Find where the given text appears and provide that cell's center as [x, y] coordinate. 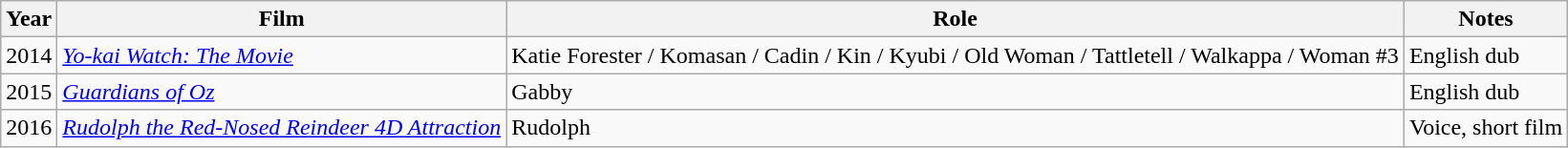
2015 [29, 92]
Yo-kai Watch: The Movie [282, 55]
Gabby [956, 92]
Rudolph [956, 128]
Notes [1485, 19]
Katie Forester / Komasan / Cadin / Kin / Kyubi / Old Woman / Tattletell / Walkappa / Woman #3 [956, 55]
Film [282, 19]
2014 [29, 55]
Voice, short film [1485, 128]
Rudolph the Red-Nosed Reindeer 4D Attraction [282, 128]
2016 [29, 128]
Role [956, 19]
Year [29, 19]
Guardians of Oz [282, 92]
